Output the (x, y) coordinate of the center of the cell containing the given text.  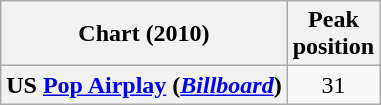
Chart (2010) (144, 34)
31 (333, 85)
US Pop Airplay (Billboard) (144, 85)
Peakposition (333, 34)
